Determine the (X, Y) coordinate at the center of the cell enclosing the given text.  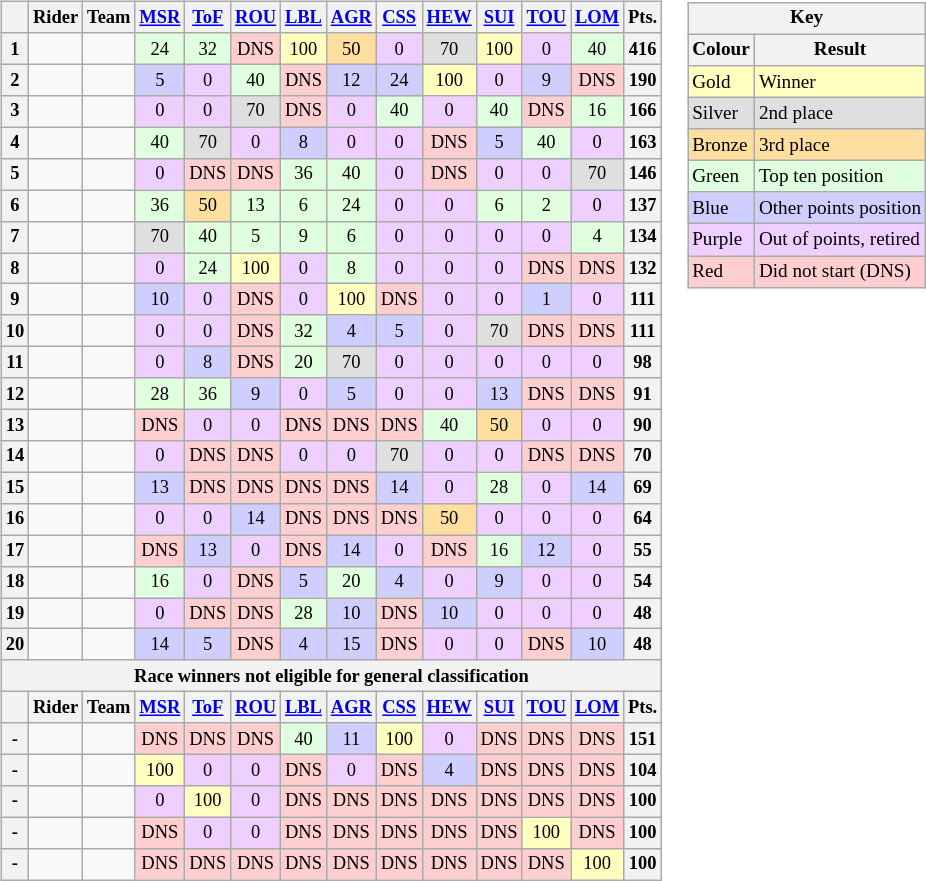
64 (643, 518)
190 (643, 80)
Winner (840, 82)
98 (643, 362)
2nd place (840, 113)
18 (14, 582)
90 (643, 424)
132 (643, 268)
166 (643, 112)
Bronze (722, 145)
17 (14, 550)
54 (643, 582)
163 (643, 142)
Result (840, 50)
Key (807, 18)
Top ten position (840, 177)
3rd place (840, 145)
69 (643, 488)
91 (643, 394)
Colour (722, 50)
Blue (722, 208)
Gold (722, 82)
416 (643, 48)
Other points position (840, 208)
Green (722, 177)
19 (14, 614)
7 (14, 236)
Did not start (DNS) (840, 272)
Red (722, 272)
55 (643, 550)
134 (643, 236)
Purple (722, 240)
151 (643, 738)
104 (643, 770)
3 (14, 112)
Silver (722, 113)
137 (643, 206)
Race winners not eligible for general classification (331, 676)
146 (643, 174)
Out of points, retired (840, 240)
